Detect which cell encompasses the target text, then output its [x, y] center coordinate. 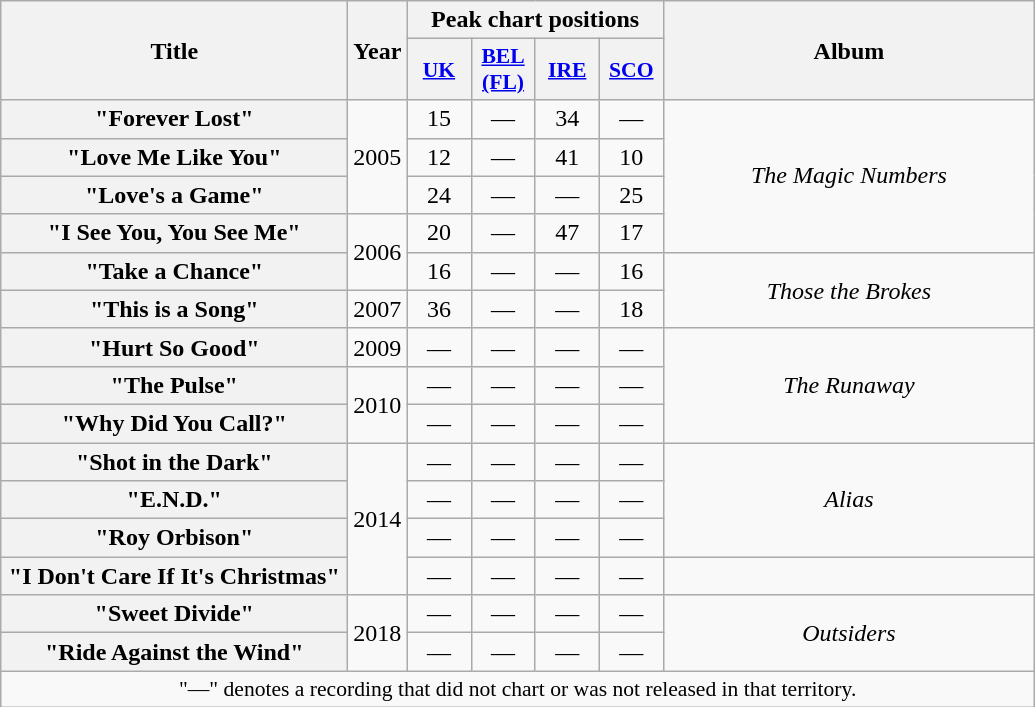
47 [567, 233]
Those the Brokes [848, 290]
"Sweet Divide" [174, 614]
2010 [378, 404]
17 [631, 233]
"Forever Lost" [174, 119]
Title [174, 50]
24 [439, 195]
"Love's a Game" [174, 195]
Peak chart positions [535, 20]
Outsiders [848, 633]
20 [439, 233]
"I See You, You See Me" [174, 233]
"Ride Against the Wind" [174, 652]
"This is a Song" [174, 309]
36 [439, 309]
"Roy Orbison" [174, 538]
Album [848, 50]
2018 [378, 633]
SCO [631, 70]
IRE [567, 70]
18 [631, 309]
Alias [848, 499]
2014 [378, 518]
25 [631, 195]
"Shot in the Dark" [174, 461]
15 [439, 119]
"I Don't Care If It's Christmas" [174, 576]
The Runaway [848, 385]
12 [439, 157]
"Hurt So Good" [174, 347]
2006 [378, 252]
2009 [378, 347]
"—" denotes a recording that did not chart or was not released in that territory. [518, 689]
BEL(FL) [503, 70]
The Magic Numbers [848, 176]
"The Pulse" [174, 385]
"E.N.D." [174, 500]
"Why Did You Call?" [174, 423]
2007 [378, 309]
"Love Me Like You" [174, 157]
2005 [378, 157]
41 [567, 157]
"Take a Chance" [174, 271]
34 [567, 119]
Year [378, 50]
10 [631, 157]
UK [439, 70]
